Identify which cell holds the provided text, then report its [x, y] central coordinate. 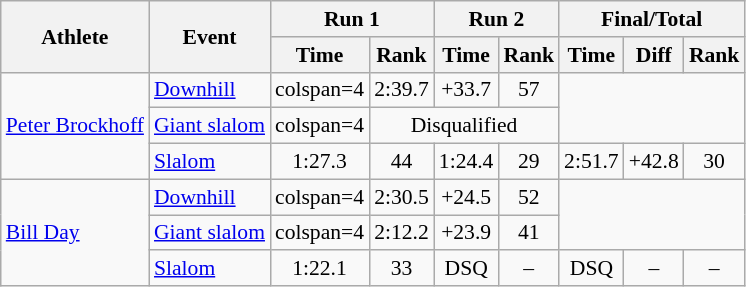
1:22.1 [320, 269]
Final/Total [652, 19]
44 [402, 162]
+23.9 [466, 233]
Run 2 [496, 19]
Event [210, 36]
57 [528, 90]
30 [714, 162]
1:24.4 [466, 162]
Run 1 [352, 19]
+24.5 [466, 197]
Athlete [75, 36]
2:12.2 [402, 233]
1:27.3 [320, 162]
41 [528, 233]
52 [528, 197]
+42.8 [654, 162]
33 [402, 269]
Peter Brockhoff [75, 126]
Disqualified [464, 126]
2:39.7 [402, 90]
Bill Day [75, 232]
+33.7 [466, 90]
Diff [654, 55]
29 [528, 162]
2:51.7 [592, 162]
2:30.5 [402, 197]
